Locate the cell with the specified text and output its (X, Y) center coordinate. 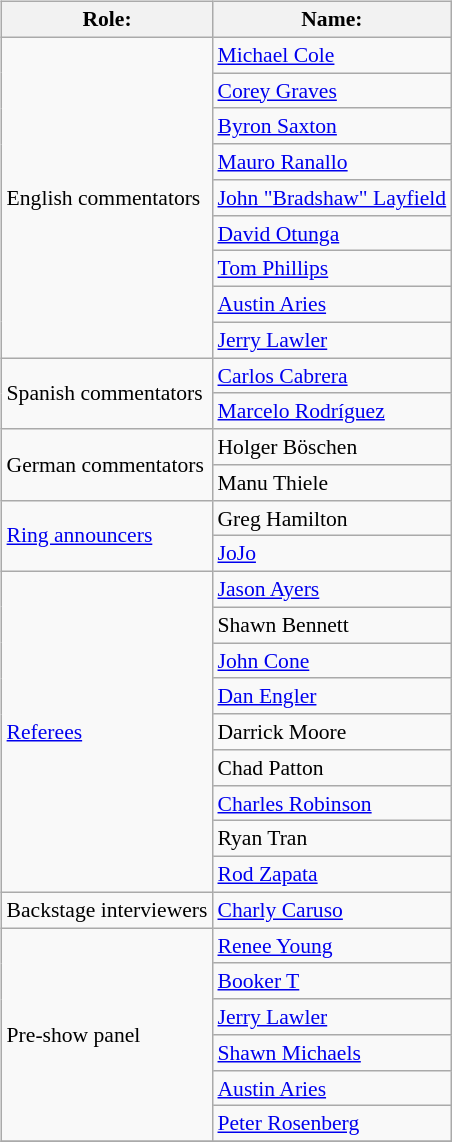
Booker T (332, 981)
Spanish commentators (108, 394)
German commentators (108, 464)
Holger Böschen (332, 447)
Shawn Bennett (332, 625)
Greg Hamilton (332, 518)
Role: (108, 20)
David Otunga (332, 233)
John "Bradshaw" Layfield (332, 198)
Shawn Michaels (332, 1053)
Charles Robinson (332, 803)
Jason Ayers (332, 590)
Renee Young (332, 946)
Marcelo Rodríguez (332, 411)
Referees (108, 732)
Backstage interviewers (108, 910)
Pre-show panel (108, 1035)
Charly Caruso (332, 910)
Mauro Ranallo (332, 162)
Ryan Tran (332, 839)
John Cone (332, 661)
English commentators (108, 198)
JoJo (332, 554)
Byron Saxton (332, 126)
Ring announcers (108, 536)
Corey Graves (332, 91)
Peter Rosenberg (332, 1124)
Chad Patton (332, 768)
Darrick Moore (332, 732)
Name: (332, 20)
Tom Phillips (332, 269)
Manu Thiele (332, 483)
Rod Zapata (332, 875)
Carlos Cabrera (332, 376)
Michael Cole (332, 55)
Dan Engler (332, 696)
